Locate the cell with the specified text and output its (x, y) center coordinate. 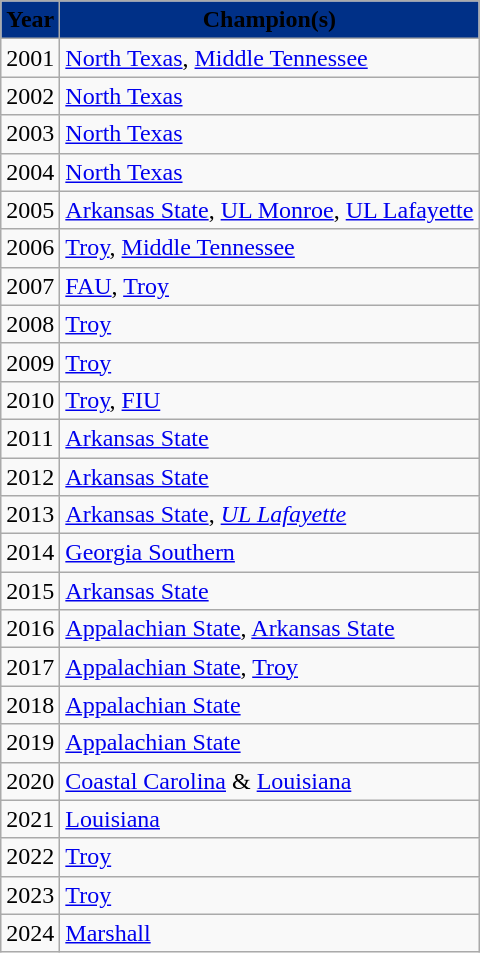
2016 (30, 629)
2015 (30, 591)
2010 (30, 400)
2007 (30, 286)
2014 (30, 553)
Coastal Carolina & Louisiana (270, 781)
2024 (30, 933)
Troy, Middle Tennessee (270, 248)
2020 (30, 781)
2013 (30, 515)
Champion(s) (270, 20)
Appalachian State, Troy (270, 667)
2003 (30, 134)
Louisiana (270, 819)
Marshall (270, 933)
2019 (30, 743)
2022 (30, 857)
2001 (30, 58)
North Texas, Middle Tennessee (270, 58)
2008 (30, 324)
Arkansas State, UL Monroe, UL Lafayette (270, 210)
2021 (30, 819)
FAU, Troy (270, 286)
2023 (30, 895)
2006 (30, 248)
2009 (30, 362)
2005 (30, 210)
2002 (30, 96)
Appalachian State, Arkansas State (270, 629)
Georgia Southern (270, 553)
2018 (30, 705)
2017 (30, 667)
Year (30, 20)
2012 (30, 477)
Arkansas State, UL Lafayette (270, 515)
Troy, FIU (270, 400)
2004 (30, 172)
2011 (30, 438)
